Provide the (x, y) coordinate of the cell's center where the given text is located.  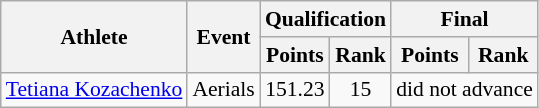
did not advance (464, 90)
Final (464, 19)
Tetiana Kozachenko (94, 90)
Qualification (326, 19)
15 (360, 90)
Event (223, 36)
151.23 (295, 90)
Athlete (94, 36)
Aerials (223, 90)
